Determine the [X, Y] coordinate at the center of the cell enclosing the given text.  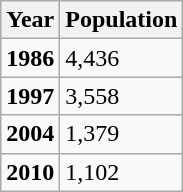
4,436 [122, 58]
2010 [30, 172]
3,558 [122, 96]
2004 [30, 134]
1997 [30, 96]
Population [122, 20]
1,102 [122, 172]
1986 [30, 58]
Year [30, 20]
1,379 [122, 134]
